For the text-containing cell, return its midpoint in (x, y) coordinate format. 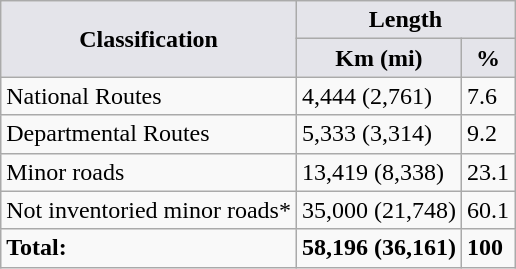
58,196 (36,161) (378, 248)
Departmental Routes (149, 134)
7.6 (488, 96)
Km (mi) (378, 58)
60.1 (488, 210)
Classification (149, 39)
13,419 (8,338) (378, 172)
National Routes (149, 96)
35,000 (21,748) (378, 210)
% (488, 58)
4,444 (2,761) (378, 96)
Total: (149, 248)
Not inventoried minor roads* (149, 210)
Length (405, 20)
23.1 (488, 172)
100 (488, 248)
9.2 (488, 134)
5,333 (3,314) (378, 134)
Minor roads (149, 172)
